Search for the cell housing the specified text and yield its [x, y] center coordinate. 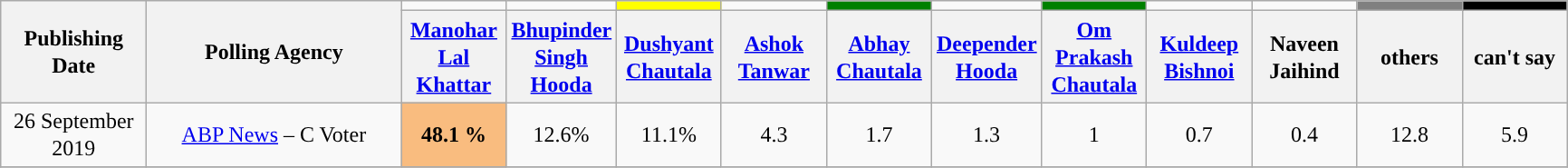
others [1409, 56]
12.6% [562, 134]
Manohar Lal Khattar [454, 56]
0.7 [1199, 134]
26 September 2019 [74, 134]
Abhay Chautala [879, 56]
Dushyant Chautala [669, 56]
5.9 [1515, 134]
0.4 [1304, 134]
Kuldeep Bishnoi [1199, 56]
Publishing Date [74, 52]
ABP News – C Voter [274, 134]
11.1% [669, 134]
Ashok Tanwar [774, 56]
1 [1094, 134]
Naveen Jaihind [1304, 56]
48.1 % [454, 134]
Bhupinder Singh Hooda [562, 56]
12.8 [1409, 134]
Polling Agency [274, 52]
Deepender Hooda [986, 56]
4.3 [774, 134]
1.7 [879, 134]
can't say [1515, 56]
1.3 [986, 134]
Om Prakash Chautala [1094, 56]
